Identify which cell holds the provided text, then report its (x, y) central coordinate. 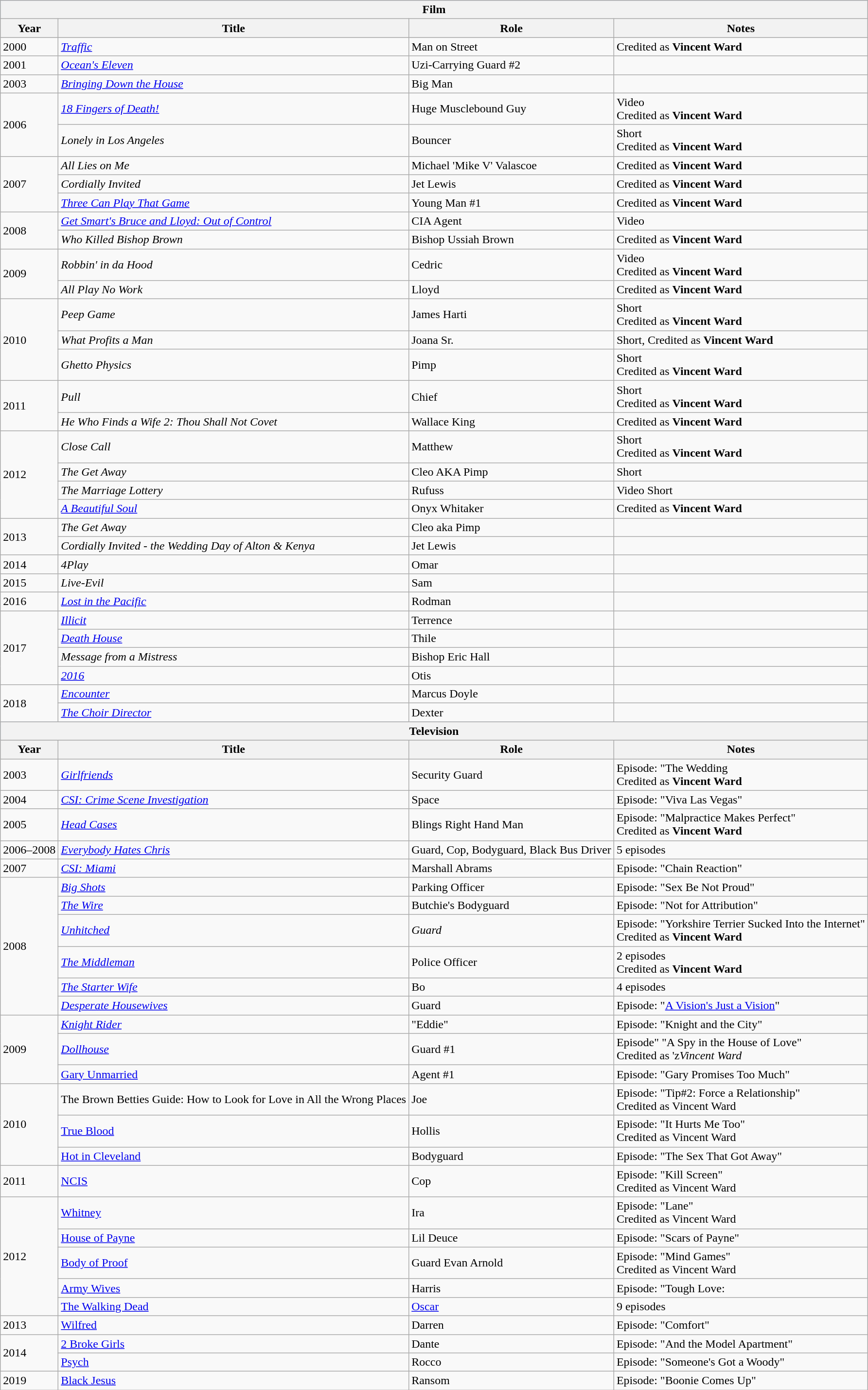
Bishop Eric Hall (512, 657)
Girlfriends (233, 774)
NCIS (233, 1181)
Get Smart's Bruce and Lloyd: Out of Control (233, 221)
2 episodesCredited as Vincent Ward (741, 962)
5 episodes (741, 850)
Hot in Cleveland (233, 1156)
Bringing Down the House (233, 84)
2006 (29, 125)
Episode: "Chain Reaction" (741, 868)
Illicit (233, 620)
Cop (512, 1181)
Rufuss (512, 490)
James Harti (512, 315)
2015 (29, 583)
Head Cases (233, 825)
Agent #1 (512, 1074)
Hollis (512, 1131)
Episode: "The WeddingCredited as Vincent Ward (741, 774)
The Starter Wife (233, 987)
Lonely in Los Angeles (233, 140)
What Profits a Man (233, 340)
CSI: Crime Scene Investigation (233, 800)
Message from a Mistress (233, 657)
Rodman (512, 601)
Big Man (512, 84)
Who Killed Bishop Brown (233, 239)
Black Jesus (233, 1381)
Three Can Play That Game (233, 202)
9 episodes (741, 1306)
Ransom (512, 1381)
Episode: "Tip#2: Force a Relationship"Credited as Vincent Ward (741, 1099)
Lloyd (512, 290)
Robbin' in da Hood (233, 265)
Onyx Whitaker (512, 509)
Terrence (512, 620)
Harris (512, 1288)
2001 (29, 65)
Wilfred (233, 1325)
Episode: "Viva Las Vegas" (741, 800)
Episode" "A Spy in the House of Love"Credited as 'zVincent Ward (741, 1050)
Episode: "Gary Promises Too Much" (741, 1074)
Episode: "Scars of Payne" (741, 1238)
Ira (512, 1213)
2004 (29, 800)
Gary Unmarried (233, 1074)
4Play (233, 564)
Otis (512, 676)
Bouncer (512, 140)
Guard Evan Arnold (512, 1263)
Episode: "Lane"Credited as Vincent Ward (741, 1213)
CIA Agent (512, 221)
Guard #1 (512, 1050)
Marshall Abrams (512, 868)
Sam (512, 583)
Chief (512, 397)
Blings Right Hand Man (512, 825)
Dexter (512, 713)
2019 (29, 1381)
Episode: "Malpractice Makes Perfect"Credited as Vincent Ward (741, 825)
Video Short (741, 490)
Television (434, 731)
2000 (29, 47)
Episode: "The Sex That Got Away" (741, 1156)
Desperate Housewives (233, 1006)
Episode: "Boonie Comes Up" (741, 1381)
Pull (233, 397)
Bishop Ussiah Brown (512, 239)
Guard, Cop, Bodyguard, Black Bus Driver (512, 850)
The Marriage Lottery (233, 490)
He Who Finds a Wife 2: Thou Shall Not Covet (233, 422)
Episode: "Sex Be Not Proud" (741, 887)
2017 (29, 648)
Lil Deuce (512, 1238)
CSI: Miami (233, 868)
Peep Game (233, 315)
Psych (233, 1362)
Thile (512, 639)
2018 (29, 703)
2 Broke Girls (233, 1344)
Joana Sr. (512, 340)
Oscar (512, 1306)
Ghetto Physics (233, 365)
"Eddie" (512, 1024)
Traffic (233, 47)
Pimp (512, 365)
Parking Officer (512, 887)
Encounter (233, 694)
Cordially Invited (233, 184)
All Lies on Me (233, 165)
Huge Musclebound Guy (512, 109)
Wallace King (512, 422)
Episode: "Kill Screen"Credited as Vincent Ward (741, 1181)
Short, Credited as Vincent Ward (741, 340)
Cleo aka Pimp (512, 527)
Episode: "A Vision's Just a Vision" (741, 1006)
Man on Street (512, 47)
The Walking Dead (233, 1306)
Ocean's Eleven (233, 65)
Lost in the Pacific (233, 601)
4 episodes (741, 987)
Whitney (233, 1213)
Cleo AKA Pimp (512, 472)
Episode: "Comfort" (741, 1325)
Episode: "Yorkshire Terrier Sucked Into the Internet"Credited as Vincent Ward (741, 930)
Cordially Invited - the Wedding Day of Alton & Kenya (233, 546)
Everybody Hates Chris (233, 850)
Death House (233, 639)
Unhitched (233, 930)
Rocco (512, 1362)
The Brown Betties Guide: How to Look for Love in All the Wrong Places (233, 1099)
Body of Proof (233, 1263)
All Play No Work (233, 290)
Knight Rider (233, 1024)
Close Call (233, 446)
Bo (512, 987)
Episode: "Mind Games"Credited as Vincent Ward (741, 1263)
Film (434, 10)
Episode: "It Hurts Me Too"Credited as Vincent Ward (741, 1131)
Episode: "Someone's Got a Woody" (741, 1362)
House of Payne (233, 1238)
Episode: "Tough Love: (741, 1288)
Video (741, 221)
Bodyguard (512, 1156)
2006–2008 (29, 850)
Live-Evil (233, 583)
Episode: "Knight and the City" (741, 1024)
18 Fingers of Death! (233, 109)
Butchie's Bodyguard (512, 905)
Joe (512, 1099)
The Wire (233, 905)
A Beautiful Soul (233, 509)
Security Guard (512, 774)
Short (741, 472)
Episode: "And the Model Apartment" (741, 1344)
Cedric (512, 265)
Dollhouse (233, 1050)
Police Officer (512, 962)
Army Wives (233, 1288)
Matthew (512, 446)
Michael 'Mike V' Valascoe (512, 165)
Episode: "Not for Attribution" (741, 905)
2005 (29, 825)
Omar (512, 564)
Big Shots (233, 887)
The Choir Director (233, 713)
True Blood (233, 1131)
The Middleman (233, 962)
Uzi-Carrying Guard #2 (512, 65)
Dante (512, 1344)
Marcus Doyle (512, 694)
Darren (512, 1325)
Young Man #1 (512, 202)
Space (512, 800)
